Capture the cell that displays the provided text and extract its (X, Y) central coordinate. 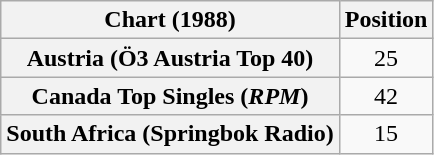
Position (386, 20)
25 (386, 58)
South Africa (Springbok Radio) (170, 134)
42 (386, 96)
Chart (1988) (170, 20)
Canada Top Singles (RPM) (170, 96)
Austria (Ö3 Austria Top 40) (170, 58)
15 (386, 134)
